Return [x, y] of the center of cell containing provided text 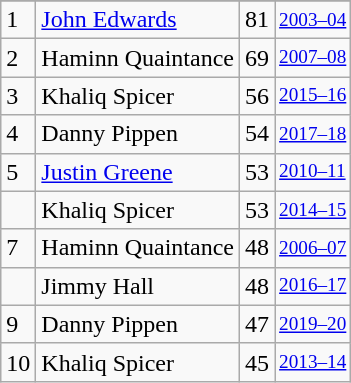
2 [18, 58]
81 [256, 20]
56 [256, 96]
2019–20 [313, 324]
5 [18, 172]
Jimmy Hall [138, 286]
2014–15 [313, 210]
69 [256, 58]
9 [18, 324]
7 [18, 248]
10 [18, 362]
2007–08 [313, 58]
2013–14 [313, 362]
2017–18 [313, 134]
Justin Greene [138, 172]
3 [18, 96]
4 [18, 134]
John Edwards [138, 20]
1 [18, 20]
2006–07 [313, 248]
45 [256, 362]
2015–16 [313, 96]
54 [256, 134]
2016–17 [313, 286]
2010–11 [313, 172]
2003–04 [313, 20]
47 [256, 324]
